For the text-containing cell, return its midpoint in (x, y) coordinate format. 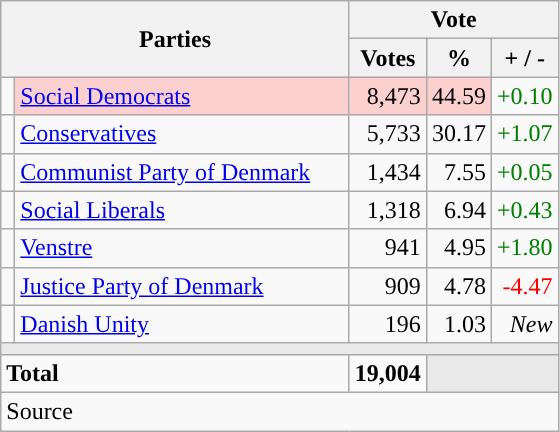
New (524, 324)
4.78 (458, 286)
Venstre (182, 248)
1,318 (388, 210)
Danish Unity (182, 324)
+1.80 (524, 248)
1.03 (458, 324)
+1.07 (524, 134)
-4.47 (524, 286)
Parties (176, 39)
Votes (388, 58)
Conservatives (182, 134)
Communist Party of Denmark (182, 172)
Source (280, 411)
Total (176, 373)
Vote (454, 20)
4.95 (458, 248)
7.55 (458, 172)
30.17 (458, 134)
Justice Party of Denmark (182, 286)
941 (388, 248)
44.59 (458, 96)
6.94 (458, 210)
+0.10 (524, 96)
5,733 (388, 134)
196 (388, 324)
8,473 (388, 96)
Social Liberals (182, 210)
+0.43 (524, 210)
1,434 (388, 172)
Social Democrats (182, 96)
19,004 (388, 373)
% (458, 58)
+ / - (524, 58)
+0.05 (524, 172)
909 (388, 286)
